Return (X, Y) of the center of cell containing provided text 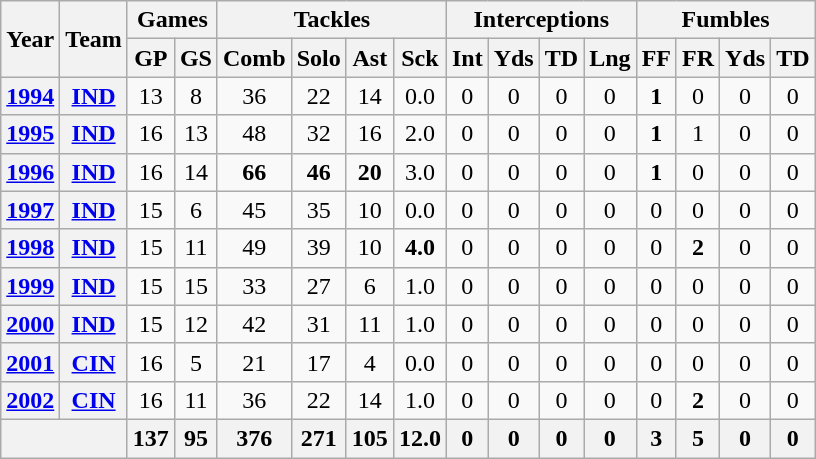
49 (254, 248)
8 (196, 96)
4.0 (420, 248)
2000 (30, 324)
Interceptions (541, 20)
3.0 (420, 172)
1997 (30, 210)
48 (254, 134)
Ast (370, 58)
12.0 (420, 438)
35 (318, 210)
45 (254, 210)
Year (30, 39)
33 (254, 286)
Comb (254, 58)
27 (318, 286)
12 (196, 324)
1994 (30, 96)
137 (150, 438)
2001 (30, 362)
1998 (30, 248)
17 (318, 362)
39 (318, 248)
Games (172, 20)
31 (318, 324)
95 (196, 438)
42 (254, 324)
376 (254, 438)
1995 (30, 134)
271 (318, 438)
Lng (610, 58)
Int (467, 58)
32 (318, 134)
Fumbles (726, 20)
1999 (30, 286)
21 (254, 362)
FF (656, 58)
20 (370, 172)
66 (254, 172)
Solo (318, 58)
GS (196, 58)
Team (94, 39)
105 (370, 438)
2.0 (420, 134)
4 (370, 362)
Tackles (332, 20)
Sck (420, 58)
46 (318, 172)
3 (656, 438)
FR (698, 58)
1996 (30, 172)
2002 (30, 400)
GP (150, 58)
